Pinpoint the cell where the given text exists, returning its (x, y) midpoint coordinate. 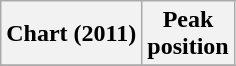
Peakposition (188, 34)
Chart (2011) (72, 34)
